For the text-containing cell, return its midpoint in (X, Y) coordinate format. 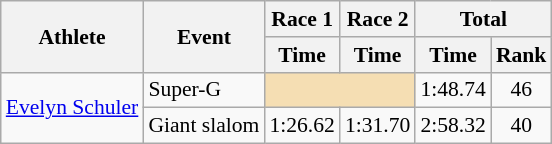
Rank (522, 55)
Race 2 (378, 19)
Super-G (204, 90)
Evelyn Schuler (72, 108)
Athlete (72, 36)
2:58.32 (452, 126)
Event (204, 36)
46 (522, 90)
1:31.70 (378, 126)
40 (522, 126)
Race 1 (302, 19)
1:48.74 (452, 90)
1:26.62 (302, 126)
Total (483, 19)
Giant slalom (204, 126)
